Identify which cell holds the provided text, then report its [X, Y] central coordinate. 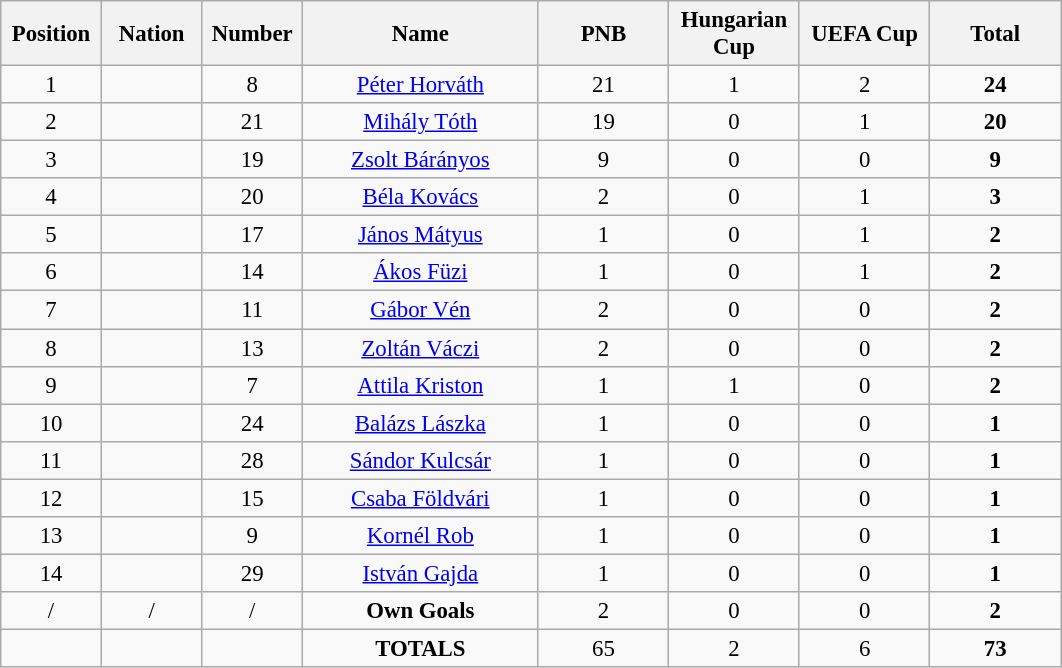
15 [252, 498]
Nation [152, 34]
Hungarian Cup [734, 34]
PNB [604, 34]
Attila Kriston [421, 385]
János Mátyus [421, 235]
Gábor Vén [421, 310]
István Gajda [421, 573]
Sándor Kulcsár [421, 460]
10 [52, 423]
TOTALS [421, 648]
Mihály Tóth [421, 122]
Name [421, 34]
Own Goals [421, 611]
Position [52, 34]
12 [52, 498]
Ákos Füzi [421, 273]
73 [996, 648]
4 [52, 197]
Béla Kovács [421, 197]
Number [252, 34]
Total [996, 34]
Zsolt Bárányos [421, 160]
29 [252, 573]
Kornél Rob [421, 536]
Balázs Lászka [421, 423]
Zoltán Váczi [421, 348]
5 [52, 235]
28 [252, 460]
UEFA Cup [864, 34]
Csaba Földvári [421, 498]
Péter Horváth [421, 85]
17 [252, 235]
65 [604, 648]
